Capture the cell that displays the provided text and extract its (X, Y) central coordinate. 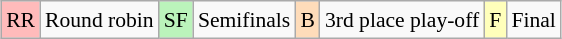
B (308, 20)
SF (176, 20)
Final (534, 20)
Semifinals (244, 20)
Round robin (100, 20)
F (495, 20)
RR (20, 20)
3rd place play-off (402, 20)
